Identify which cell holds the provided text, then report its [x, y] central coordinate. 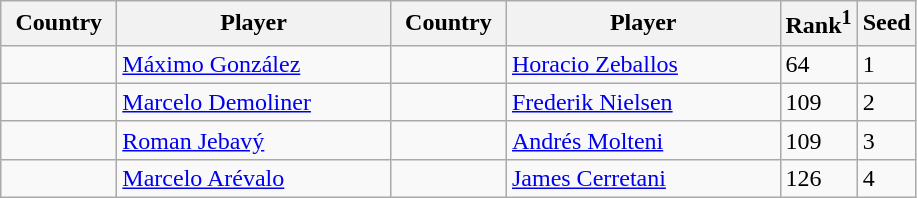
Rank1 [818, 24]
Roman Jebavý [254, 140]
Andrés Molteni [643, 140]
4 [886, 178]
1 [886, 64]
Seed [886, 24]
James Cerretani [643, 178]
2 [886, 102]
Frederik Nielsen [643, 102]
64 [818, 64]
Marcelo Demoliner [254, 102]
Marcelo Arévalo [254, 178]
Horacio Zeballos [643, 64]
126 [818, 178]
3 [886, 140]
Máximo González [254, 64]
